From the cell containing the given text, extract its center point as [x, y] coordinate. 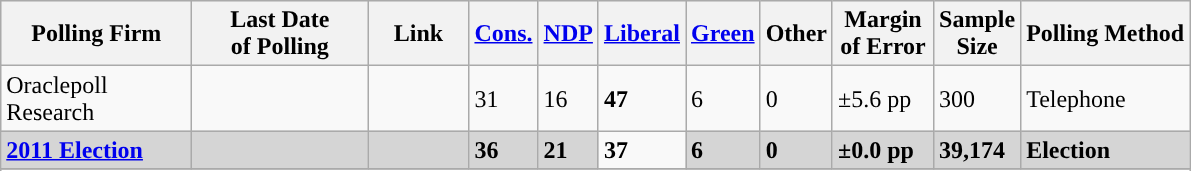
Marginof Error [882, 34]
Liberal [642, 34]
39,174 [978, 150]
Telephone [1106, 98]
16 [568, 98]
37 [642, 150]
Polling Firm [96, 34]
Green [724, 34]
SampleSize [978, 34]
Oraclepoll Research [96, 98]
36 [504, 150]
21 [568, 150]
300 [978, 98]
Polling Method [1106, 34]
Cons. [504, 34]
Election [1106, 150]
NDP [568, 34]
Other [796, 34]
±0.0 pp [882, 150]
Last Dateof Polling [280, 34]
47 [642, 98]
±5.6 pp [882, 98]
Link [418, 34]
2011 Election [96, 150]
31 [504, 98]
